Scan for the cell matching the given text and deliver its (X, Y) coordinate at center. 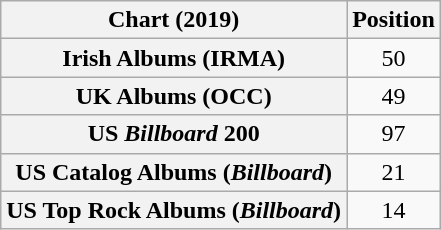
21 (394, 172)
14 (394, 210)
Irish Albums (IRMA) (174, 58)
US Catalog Albums (Billboard) (174, 172)
97 (394, 134)
Chart (2019) (174, 20)
49 (394, 96)
US Billboard 200 (174, 134)
US Top Rock Albums (Billboard) (174, 210)
UK Albums (OCC) (174, 96)
Position (394, 20)
50 (394, 58)
